Capture the cell that displays the provided text and extract its [x, y] central coordinate. 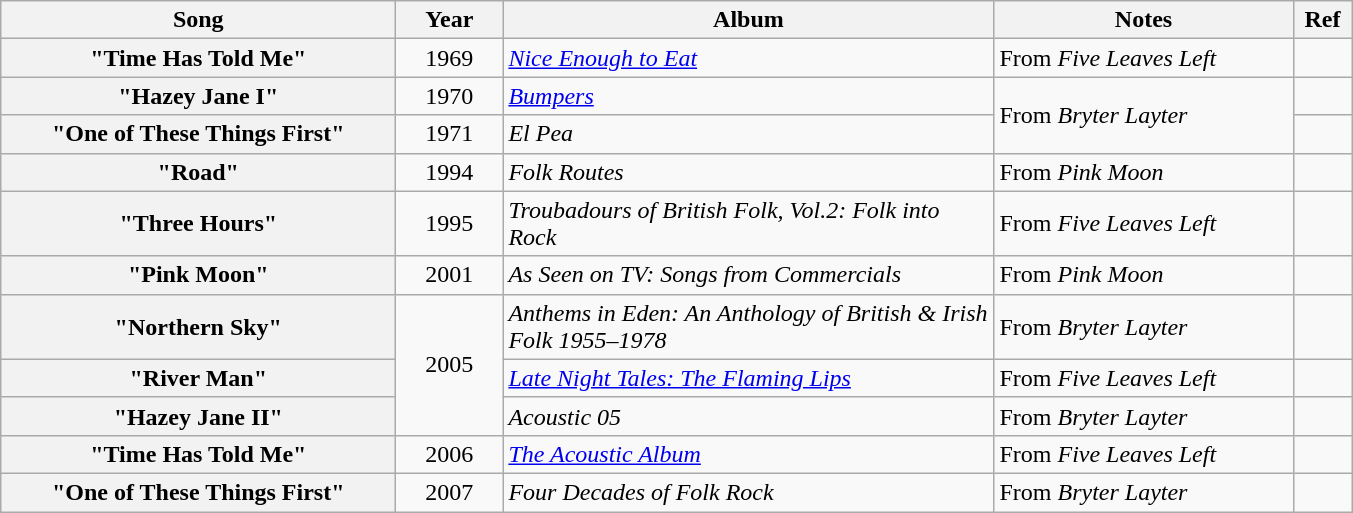
Acoustic 05 [748, 416]
"Hazey Jane I" [198, 96]
"Road" [198, 172]
"Three Hours" [198, 224]
2006 [450, 454]
The Acoustic Album [748, 454]
"Hazey Jane II" [198, 416]
As Seen on TV: Songs from Commercials [748, 275]
Ref [1322, 20]
"River Man" [198, 378]
Four Decades of Folk Rock [748, 492]
2001 [450, 275]
2007 [450, 492]
1994 [450, 172]
"Pink Moon" [198, 275]
2005 [450, 364]
1995 [450, 224]
Album [748, 20]
Nice Enough to Eat [748, 58]
Anthems in Eden: An Anthology of British & Irish Folk 1955–1978 [748, 326]
Year [450, 20]
1970 [450, 96]
Bumpers [748, 96]
"Northern Sky" [198, 326]
Song [198, 20]
Notes [1144, 20]
Late Night Tales: The Flaming Lips [748, 378]
1969 [450, 58]
El Pea [748, 134]
Folk Routes [748, 172]
1971 [450, 134]
Troubadours of British Folk, Vol.2: Folk into Rock [748, 224]
